Pinpoint the cell where the given text exists, returning its (x, y) midpoint coordinate. 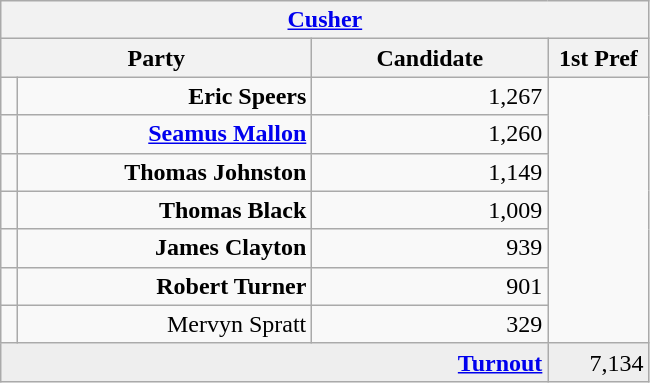
Thomas Johnston (165, 172)
Candidate (430, 58)
Turnout (274, 362)
Seamus Mallon (165, 134)
7,134 (598, 362)
1,149 (430, 172)
Thomas Black (165, 210)
329 (430, 324)
939 (430, 248)
1,009 (430, 210)
Cusher (325, 20)
Robert Turner (165, 286)
Eric Speers (165, 96)
1,267 (430, 96)
Party (156, 58)
1,260 (430, 134)
Mervyn Spratt (165, 324)
1st Pref (598, 58)
James Clayton (165, 248)
901 (430, 286)
